Detect which cell encompasses the target text, then output its [x, y] center coordinate. 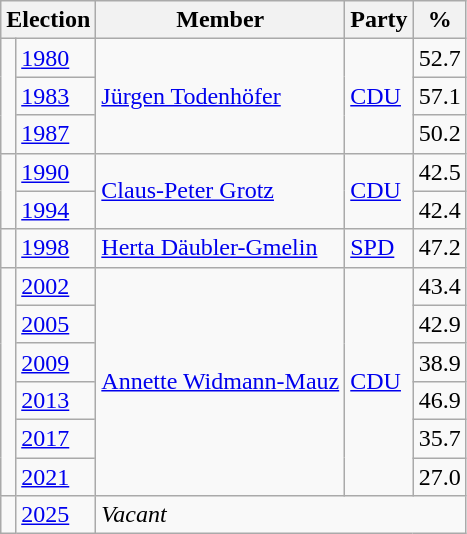
2013 [56, 400]
Election [48, 20]
1998 [56, 248]
43.4 [440, 286]
Party [379, 20]
2005 [56, 324]
2002 [56, 286]
47.2 [440, 248]
1987 [56, 134]
Claus-Peter Grotz [220, 191]
SPD [379, 248]
2025 [56, 515]
2017 [56, 438]
50.2 [440, 134]
52.7 [440, 58]
27.0 [440, 477]
38.9 [440, 362]
1994 [56, 210]
2021 [56, 477]
2009 [56, 362]
1990 [56, 172]
1983 [56, 96]
Annette Widmann-Mauz [220, 381]
1980 [56, 58]
42.9 [440, 324]
Jürgen Todenhöfer [220, 96]
Member [220, 20]
Vacant [281, 515]
% [440, 20]
42.5 [440, 172]
42.4 [440, 210]
Herta Däubler-Gmelin [220, 248]
35.7 [440, 438]
46.9 [440, 400]
57.1 [440, 96]
